Output the [x, y] coordinate of the center of the cell containing the given text.  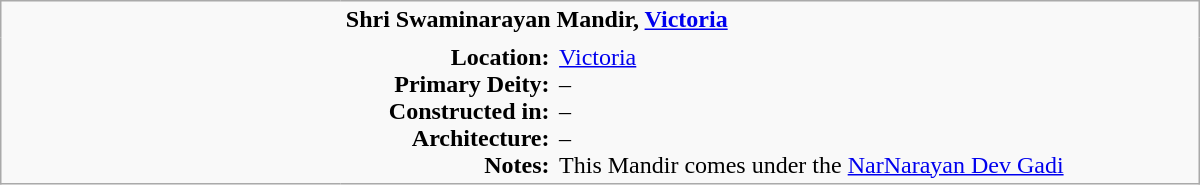
Shri Swaminarayan Mandir, Victoria [770, 20]
Location:Primary Deity:Constructed in:Architecture:Notes: [448, 110]
Victoria – – – This Mandir comes under the NarNarayan Dev Gadi [876, 110]
